Find where the given text appears and provide that cell's center as [X, Y] coordinate. 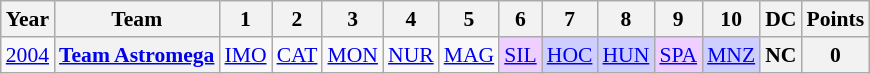
DC [780, 19]
3 [352, 19]
10 [731, 19]
Year [28, 19]
7 [570, 19]
4 [411, 19]
5 [470, 19]
Team [136, 19]
Team Astromega [136, 55]
SIL [520, 55]
HOC [570, 55]
HUN [626, 55]
SPA [678, 55]
6 [520, 19]
CAT [298, 55]
9 [678, 19]
1 [245, 19]
8 [626, 19]
2 [298, 19]
MON [352, 55]
NC [780, 55]
MNZ [731, 55]
NUR [411, 55]
2004 [28, 55]
MAG [470, 55]
Points [836, 19]
IMO [245, 55]
0 [836, 55]
